Output the (x, y) coordinate of the center of the cell containing the given text.  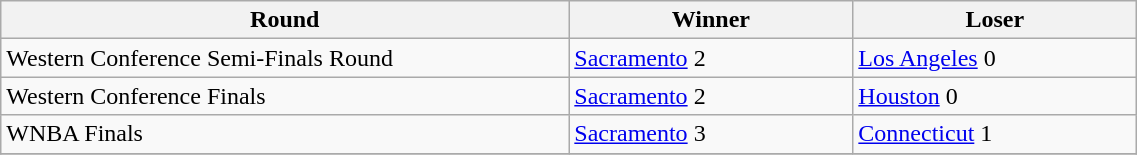
Sacramento 3 (711, 134)
WNBA Finals (285, 134)
Los Angeles 0 (995, 58)
Western Conference Semi-Finals Round (285, 58)
Houston 0 (995, 96)
Round (285, 20)
Western Conference Finals (285, 96)
Connecticut 1 (995, 134)
Loser (995, 20)
Winner (711, 20)
